Output the [X, Y] coordinate of the center of the cell containing the given text.  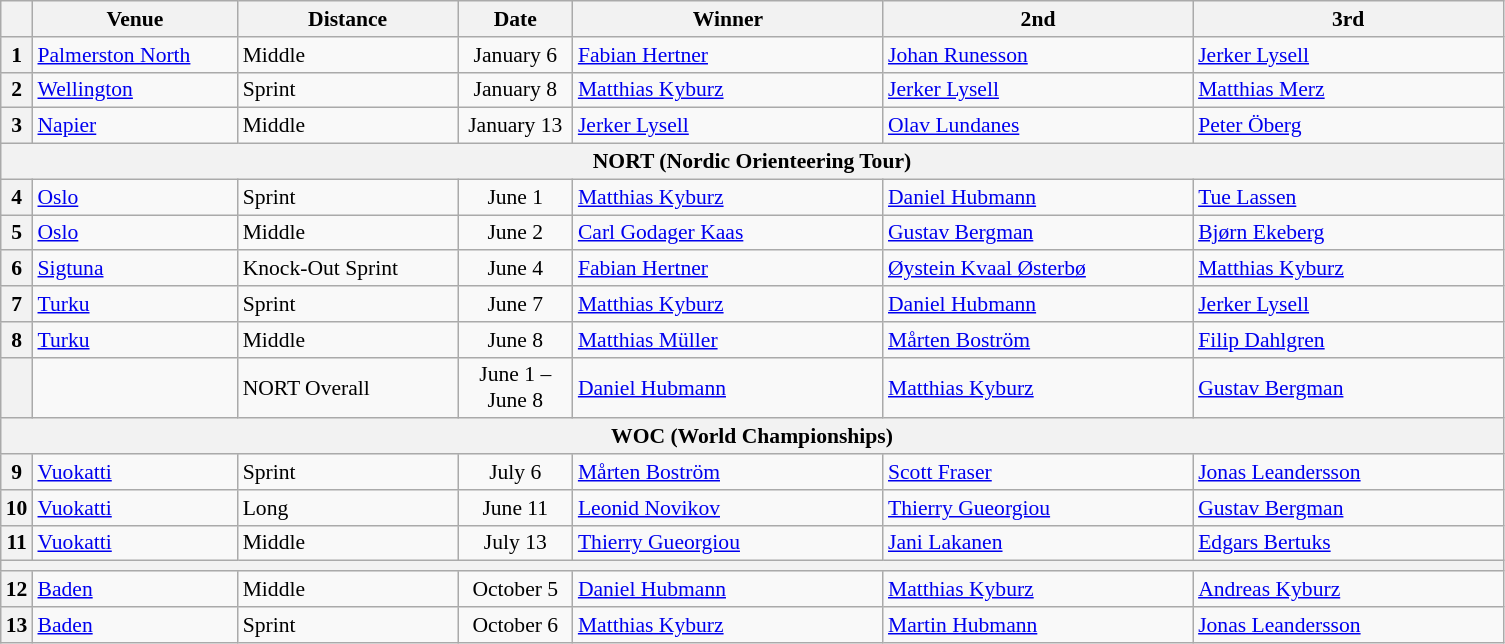
Filip Dahlgren [1348, 340]
Olav Lundanes [1038, 126]
July 13 [516, 543]
4 [17, 197]
Scott Fraser [1038, 472]
January 13 [516, 126]
WOC (World Championships) [752, 437]
July 6 [516, 472]
Matthias Müller [728, 340]
Palmerston North [134, 55]
June 8 [516, 340]
October 6 [516, 625]
Date [516, 19]
Long [348, 508]
January 8 [516, 90]
5 [17, 233]
Carl Godager Kaas [728, 233]
January 6 [516, 55]
NORT Overall [348, 388]
3rd [1348, 19]
Johan Runesson [1038, 55]
1 [17, 55]
10 [17, 508]
6 [17, 269]
June 4 [516, 269]
Sigtuna [134, 269]
Wellington [134, 90]
Bjørn Ekeberg [1348, 233]
Napier [134, 126]
Peter Öberg [1348, 126]
Leonid Novikov [728, 508]
11 [17, 543]
2nd [1038, 19]
12 [17, 589]
June 1 – June 8 [516, 388]
Jani Lakanen [1038, 543]
June 11 [516, 508]
13 [17, 625]
3 [17, 126]
2 [17, 90]
Martin Hubmann [1038, 625]
8 [17, 340]
Matthias Merz [1348, 90]
October 5 [516, 589]
Winner [728, 19]
Øystein Kvaal Østerbø [1038, 269]
7 [17, 304]
Venue [134, 19]
June 2 [516, 233]
Edgars Bertuks [1348, 543]
Tue Lassen [1348, 197]
9 [17, 472]
Knock-Out Sprint [348, 269]
Distance [348, 19]
June 1 [516, 197]
June 7 [516, 304]
Andreas Kyburz [1348, 589]
NORT (Nordic Orienteering Tour) [752, 162]
